Return the (x, y) coordinate for the center point of the cell that contains the specified text.  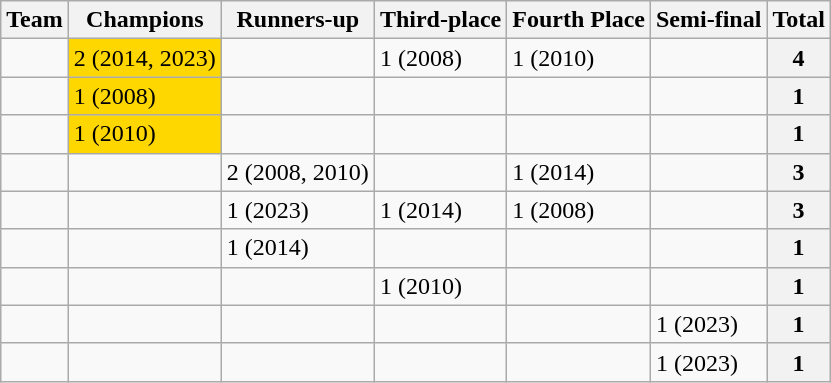
4 (799, 58)
Total (799, 20)
Champions (144, 20)
Runners-up (298, 20)
Fourth Place (579, 20)
2 (2014, 2023) (144, 58)
Third-place (440, 20)
2 (2008, 2010) (298, 172)
Semi-final (708, 20)
Team (35, 20)
